Output the (X, Y) coordinate of the center of the cell containing the given text.  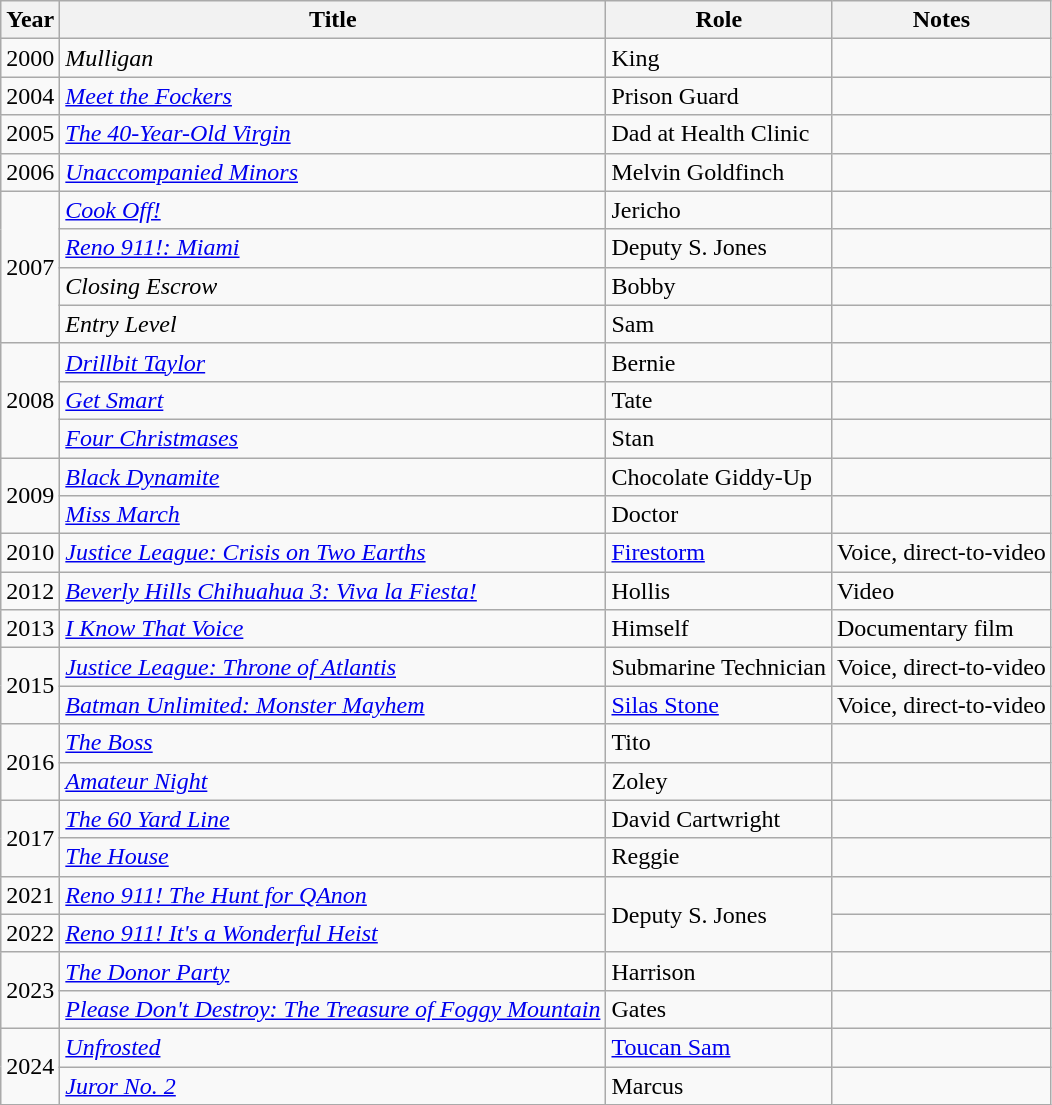
King (719, 58)
2008 (30, 400)
Role (719, 20)
Entry Level (333, 324)
Prison Guard (719, 96)
Title (333, 20)
Juror No. 2 (333, 1085)
2022 (30, 933)
Sam (719, 324)
2015 (30, 686)
Himself (719, 629)
Tito (719, 743)
Firestorm (719, 553)
2007 (30, 267)
2024 (30, 1066)
Unaccompanied Minors (333, 172)
Reggie (719, 857)
Miss March (333, 515)
Four Christmases (333, 438)
2006 (30, 172)
Dad at Health Clinic (719, 134)
I Know That Voice (333, 629)
2021 (30, 895)
Zoley (719, 781)
Amateur Night (333, 781)
Documentary film (941, 629)
Bobby (719, 286)
2010 (30, 553)
Justice League: Crisis on Two Earths (333, 553)
Black Dynamite (333, 477)
Batman Unlimited: Monster Mayhem (333, 705)
Toucan Sam (719, 1047)
Submarine Technician (719, 667)
Tate (719, 400)
Reno 911! The Hunt for QAnon (333, 895)
The 60 Yard Line (333, 819)
2004 (30, 96)
The Boss (333, 743)
Stan (719, 438)
Chocolate Giddy-Up (719, 477)
Silas Stone (719, 705)
Jericho (719, 210)
2009 (30, 496)
2023 (30, 990)
Hollis (719, 591)
Gates (719, 1009)
Beverly Hills Chihuahua 3: Viva la Fiesta! (333, 591)
Drillbit Taylor (333, 362)
Unfrosted (333, 1047)
Meet the Fockers (333, 96)
The Donor Party (333, 971)
2000 (30, 58)
Mulligan (333, 58)
Get Smart (333, 400)
Reno 911!: Miami (333, 248)
Marcus (719, 1085)
Reno 911! It's a Wonderful Heist (333, 933)
2017 (30, 838)
Notes (941, 20)
2013 (30, 629)
Bernie (719, 362)
Year (30, 20)
Melvin Goldfinch (719, 172)
2012 (30, 591)
Cook Off! (333, 210)
David Cartwright (719, 819)
Justice League: Throne of Atlantis (333, 667)
2016 (30, 762)
2005 (30, 134)
Video (941, 591)
The House (333, 857)
The 40-Year-Old Virgin (333, 134)
Harrison (719, 971)
Doctor (719, 515)
Please Don't Destroy: The Treasure of Foggy Mountain (333, 1009)
Closing Escrow (333, 286)
